Pinpoint the cell where the given text exists, returning its (x, y) midpoint coordinate. 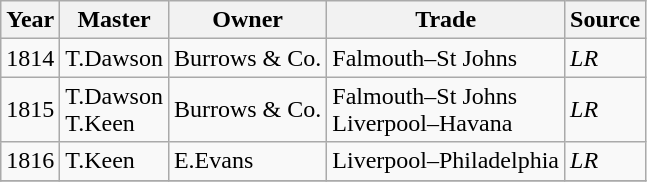
1814 (30, 58)
T.Keen (114, 161)
T.DawsonT.Keen (114, 110)
Year (30, 20)
1816 (30, 161)
1815 (30, 110)
Falmouth–St JohnsLiverpool–Havana (446, 110)
Falmouth–St Johns (446, 58)
Liverpool–Philadelphia (446, 161)
Source (606, 20)
Owner (247, 20)
E.Evans (247, 161)
T.Dawson (114, 58)
Master (114, 20)
Trade (446, 20)
